Search for the cell housing the specified text and yield its (x, y) center coordinate. 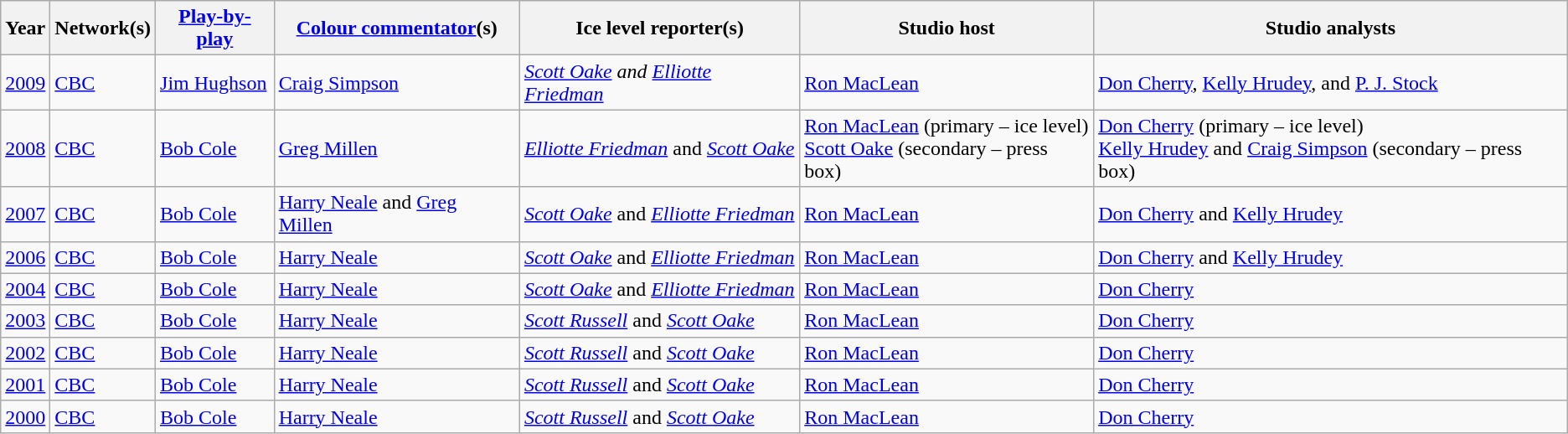
Play-by-play (215, 28)
Ron MacLean (primary – ice level)Scott Oake (secondary – press box) (946, 148)
Studio host (946, 28)
2004 (25, 289)
Network(s) (103, 28)
Harry Neale and Greg Millen (397, 214)
Ice level reporter(s) (659, 28)
2000 (25, 416)
Don Cherry (primary – ice level)Kelly Hrudey and Craig Simpson (secondary – press box) (1331, 148)
Year (25, 28)
2006 (25, 257)
Studio analysts (1331, 28)
2008 (25, 148)
Greg Millen (397, 148)
Don Cherry, Kelly Hrudey, and P. J. Stock (1331, 82)
Jim Hughson (215, 82)
Colour commentator(s) (397, 28)
2001 (25, 385)
Craig Simpson (397, 82)
2007 (25, 214)
Elliotte Friedman and Scott Oake (659, 148)
2002 (25, 353)
2009 (25, 82)
2003 (25, 321)
